Return the (X, Y) coordinate for the center point of the cell that contains the specified text.  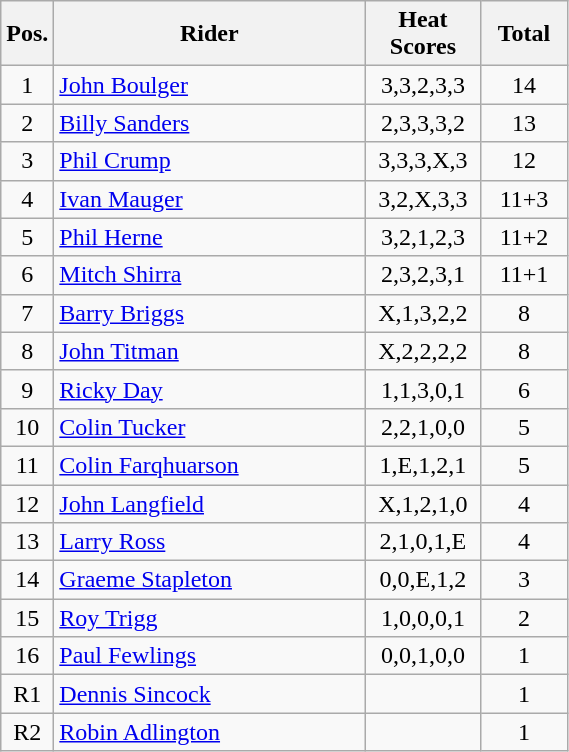
Phil Crump (210, 161)
Pos. (28, 34)
Ivan Mauger (210, 199)
Graeme Stapleton (210, 580)
3,3,2,3,3 (423, 85)
2,3,2,3,1 (423, 275)
Dennis Sincock (210, 694)
John Titman (210, 351)
9 (28, 389)
Paul Fewlings (210, 656)
Barry Briggs (210, 313)
1,1,3,0,1 (423, 389)
3,3,3,X,3 (423, 161)
Colin Farqhuarson (210, 465)
1,E,1,2,1 (423, 465)
John Langfield (210, 503)
2,2,1,0,0 (423, 427)
1,0,0,0,1 (423, 618)
Colin Tucker (210, 427)
X,2,2,2,2 (423, 351)
15 (28, 618)
Roy Trigg (210, 618)
John Boulger (210, 85)
Phil Herne (210, 237)
Heat Scores (423, 34)
10 (28, 427)
Mitch Shirra (210, 275)
2,3,3,3,2 (423, 123)
Larry Ross (210, 542)
R1 (28, 694)
11 (28, 465)
R2 (28, 732)
2,1,0,1,E (423, 542)
X,1,3,2,2 (423, 313)
3,2,X,3,3 (423, 199)
X,1,2,1,0 (423, 503)
0,0,1,0,0 (423, 656)
Robin Adlington (210, 732)
Total (524, 34)
7 (28, 313)
0,0,E,1,2 (423, 580)
Ricky Day (210, 389)
Billy Sanders (210, 123)
11+1 (524, 275)
16 (28, 656)
11+2 (524, 237)
11+3 (524, 199)
3,2,1,2,3 (423, 237)
Rider (210, 34)
